Pinpoint the cell where the given text exists, returning its [x, y] midpoint coordinate. 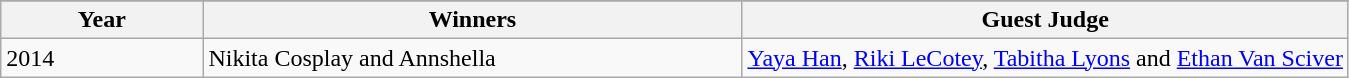
2014 [102, 58]
Guest Judge [1045, 20]
Winners [472, 20]
Year [102, 20]
Yaya Han, Riki LeCotey, Tabitha Lyons and Ethan Van Sciver [1045, 58]
Nikita Cosplay and Annshella [472, 58]
